Find where the given text appears and provide that cell's center as (X, Y) coordinate. 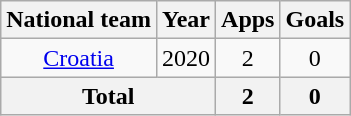
Goals (315, 20)
Total (108, 96)
Croatia (79, 58)
2020 (186, 58)
Year (186, 20)
National team (79, 20)
Apps (248, 20)
